Return [x, y] of the center of cell containing provided text 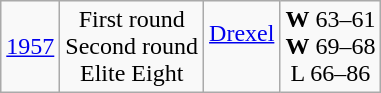
Drexel [242, 47]
First roundSecond roundElite Eight [132, 47]
1957 [30, 47]
W 63–61W 69–68L 66–86 [330, 47]
